Return [x, y] of the center of cell containing provided text 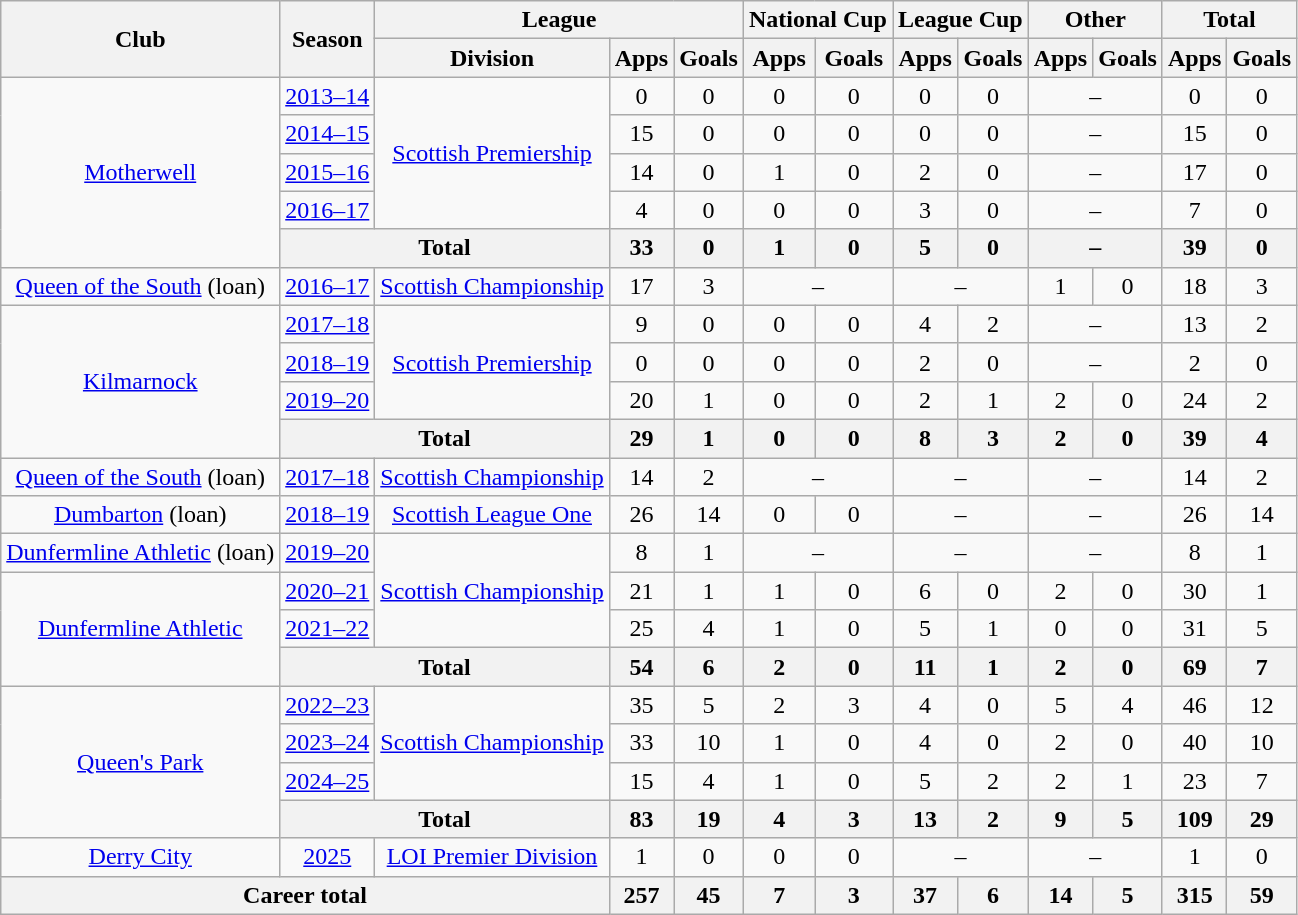
Career total [305, 895]
LOI Premier Division [492, 857]
2021–22 [328, 629]
Dunfermline Athletic (loan) [140, 553]
Other [1095, 20]
2024–25 [328, 781]
Kilmarnock [140, 381]
Season [328, 39]
69 [1194, 667]
Motherwell [140, 172]
315 [1194, 895]
12 [1262, 705]
54 [641, 667]
2020–21 [328, 591]
257 [641, 895]
46 [1194, 705]
31 [1194, 629]
19 [709, 819]
League Cup [960, 20]
30 [1194, 591]
2013–14 [328, 96]
2025 [328, 857]
25 [641, 629]
40 [1194, 743]
23 [1194, 781]
2014–15 [328, 134]
Scottish League One [492, 515]
83 [641, 819]
Dumbarton (loan) [140, 515]
35 [641, 705]
37 [924, 895]
109 [1194, 819]
National Cup [818, 20]
2015–16 [328, 172]
45 [709, 895]
18 [1194, 286]
Club [140, 39]
20 [641, 400]
11 [924, 667]
2022–23 [328, 705]
League [560, 20]
59 [1262, 895]
Derry City [140, 857]
21 [641, 591]
2023–24 [328, 743]
Dunfermline Athletic [140, 629]
Queen's Park [140, 762]
24 [1194, 400]
Division [492, 58]
